From the cell containing the given text, extract its center point as (X, Y) coordinate. 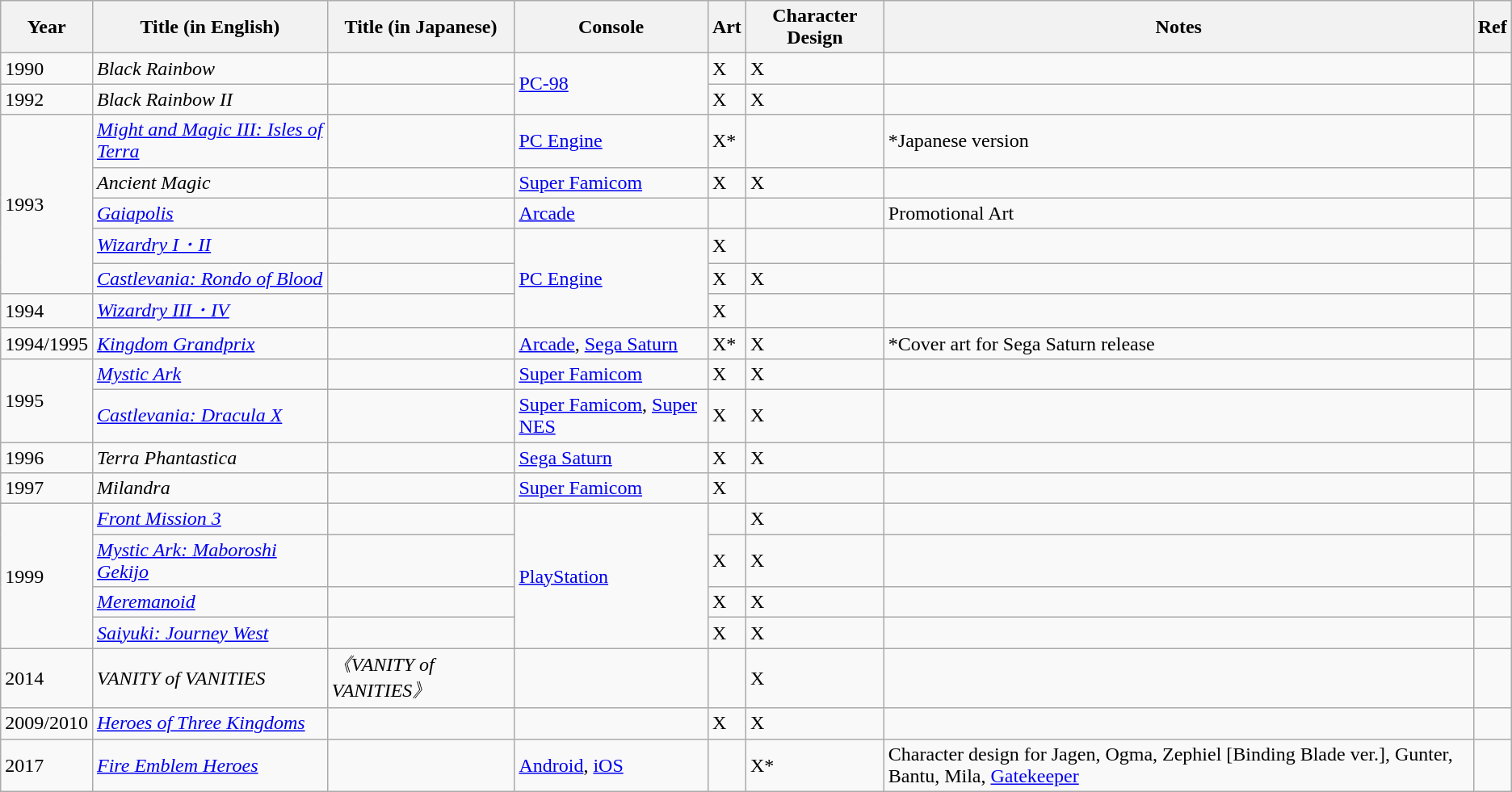
1992 (47, 99)
Sega Saturn (611, 458)
1993 (47, 204)
Art (727, 27)
1997 (47, 488)
Ref (1493, 27)
Arcade, Sega Saturn (611, 343)
Castlevania: Dracula X (210, 415)
2009/2010 (47, 723)
1994 (47, 312)
Arcade (611, 213)
Fire Emblem Heroes (210, 765)
2014 (47, 678)
Front Mission 3 (210, 519)
《VANITY of VANITIES》 (421, 678)
Heroes of Three Kingdoms (210, 723)
Mystic Ark (210, 374)
Gaiapolis (210, 213)
Kingdom Grandprix (210, 343)
Might and Magic III: Isles of Terra (210, 140)
1995 (47, 400)
Promotional Art (1178, 213)
1999 (47, 576)
Meremanoid (210, 602)
*Japanese version (1178, 140)
PC-98 (611, 84)
Android, iOS (611, 765)
1996 (47, 458)
Saiyuki: Journey West (210, 633)
Super Famicom, Super NES (611, 415)
Notes (1178, 27)
PlayStation (611, 576)
Ancient Magic (210, 182)
Wizardry I・II (210, 245)
Character Design (814, 27)
Wizardry III・IV (210, 312)
Mystic Ark: Maboroshi Gekijo (210, 560)
1990 (47, 69)
Black Rainbow II (210, 99)
Castlevania: Rondo of Blood (210, 279)
Title (in Japanese) (421, 27)
Milandra (210, 488)
VANITY of VANITIES (210, 678)
Black Rainbow (210, 69)
Terra Phantastica (210, 458)
Title (in English) (210, 27)
1994/1995 (47, 343)
Character design for Jagen, Ogma, Zephiel [Binding Blade ver.], Gunter, Bantu, Mila, Gatekeeper (1178, 765)
2017 (47, 765)
Console (611, 27)
Year (47, 27)
*Cover art for Sega Saturn release (1178, 343)
